For the text-containing cell, return its midpoint in (X, Y) coordinate format. 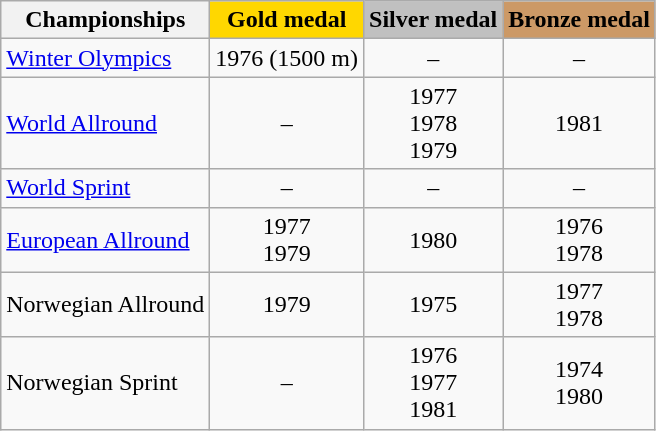
1977 1978 1979 (434, 123)
1979 (287, 304)
Gold medal (287, 20)
Winter Olympics (106, 58)
Bronze medal (580, 20)
World Sprint (106, 188)
1976 1977 1981 (434, 383)
1977 1979 (287, 240)
1981 (580, 123)
1977 1978 (580, 304)
European Allround (106, 240)
Norwegian Sprint (106, 383)
1976 1978 (580, 240)
Silver medal (434, 20)
1980 (434, 240)
1974 1980 (580, 383)
1976 (1500 m) (287, 58)
Norwegian Allround (106, 304)
World Allround (106, 123)
Championships (106, 20)
1975 (434, 304)
